Locate the cell with the specified text and output its [X, Y] center coordinate. 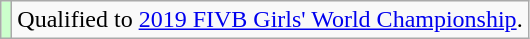
Qualified to 2019 FIVB Girls' World Championship. [270, 20]
